Detect which cell encompasses the target text, then output its [x, y] center coordinate. 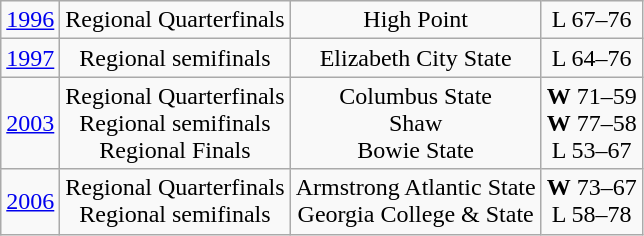
Regional QuarterfinalsRegional semifinals [175, 202]
Columbus StateShawBowie State [416, 123]
High Point [416, 20]
L 64–76 [592, 58]
Regional semifinals [175, 58]
2006 [30, 202]
Regional QuarterfinalsRegional semifinalsRegional Finals [175, 123]
W 71–59W 77–58L 53–67 [592, 123]
2003 [30, 123]
1997 [30, 58]
L 67–76 [592, 20]
Armstrong Atlantic StateGeorgia College & State [416, 202]
Regional Quarterfinals [175, 20]
Elizabeth City State [416, 58]
W 73–67L 58–78 [592, 202]
1996 [30, 20]
